For the text-containing cell, return its midpoint in [x, y] coordinate format. 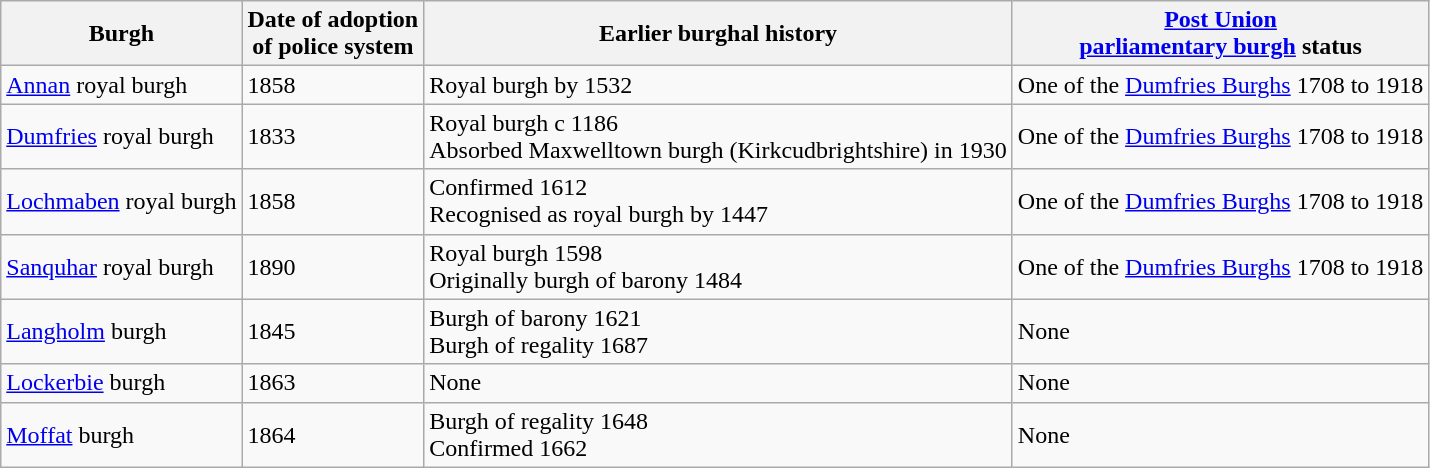
Dumfries royal burgh [122, 136]
Royal burgh 1598 Originally burgh of barony 1484 [718, 266]
Confirmed 1612 Recognised as royal burgh by 1447 [718, 202]
1890 [333, 266]
1833 [333, 136]
Burgh of regality 1648 Confirmed 1662 [718, 434]
1863 [333, 383]
Royal burgh by 1532 [718, 85]
1845 [333, 332]
Date of adoption of police system [333, 34]
Burgh of barony 1621 Burgh of regality 1687 [718, 332]
Lockerbie burgh [122, 383]
1864 [333, 434]
Sanquhar royal burgh [122, 266]
Royal burgh c 1186 Absorbed Maxwelltown burgh (Kirkcudbrightshire) in 1930 [718, 136]
Burgh [122, 34]
Annan royal burgh [122, 85]
Moffat burgh [122, 434]
Lochmaben royal burgh [122, 202]
Post Union parliamentary burgh status [1220, 34]
Earlier burghal history [718, 34]
Langholm burgh [122, 332]
